Output the [X, Y] coordinate of the center of the cell containing the given text.  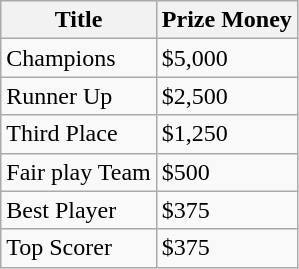
Top Scorer [79, 248]
Title [79, 20]
$2,500 [226, 96]
Runner Up [79, 96]
Best Player [79, 210]
Fair play Team [79, 172]
Champions [79, 58]
$500 [226, 172]
Third Place [79, 134]
Prize Money [226, 20]
$5,000 [226, 58]
$1,250 [226, 134]
